Find where the given text appears and provide that cell's center as [x, y] coordinate. 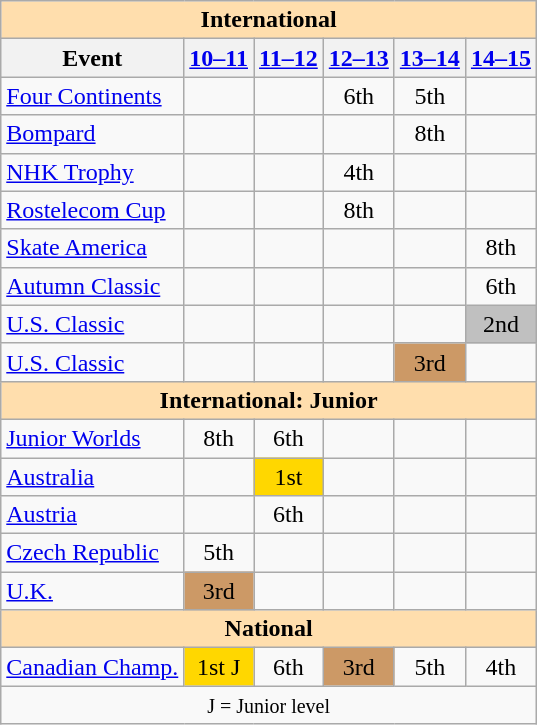
International: Junior [269, 400]
13–14 [430, 58]
11–12 [289, 58]
J = Junior level [269, 705]
2nd [500, 324]
Event [92, 58]
National [269, 629]
Czech Republic [92, 553]
International [269, 20]
10–11 [219, 58]
14–15 [500, 58]
12–13 [358, 58]
Autumn Classic [92, 286]
Austria [92, 515]
NHK Trophy [92, 172]
Four Continents [92, 96]
Canadian Champ. [92, 667]
Rostelecom Cup [92, 210]
Australia [92, 477]
Bompard [92, 134]
Skate America [92, 248]
1st J [219, 667]
Junior Worlds [92, 438]
U.K. [92, 591]
1st [289, 477]
